Capture the cell that displays the provided text and extract its (x, y) central coordinate. 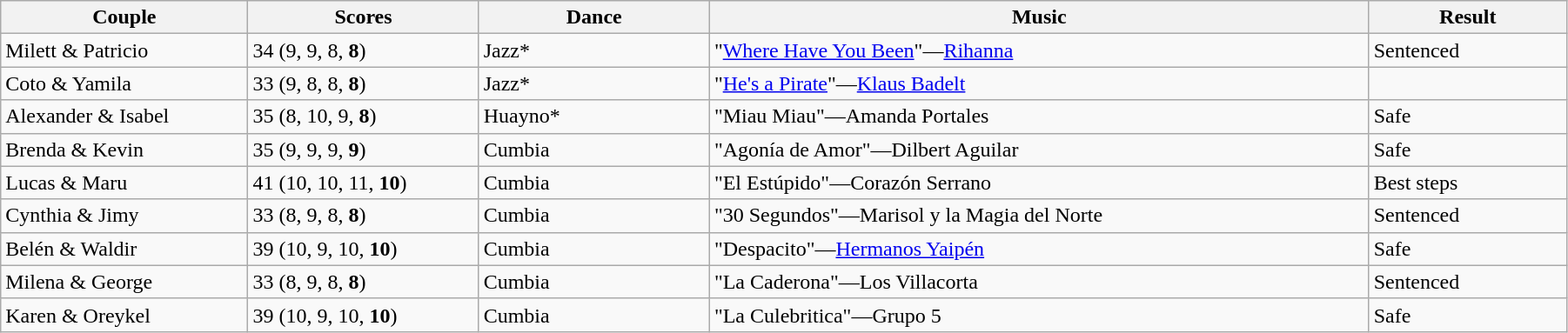
Scores (364, 17)
Dance (593, 17)
Brenda & Kevin (124, 150)
Huayno* (593, 117)
Alexander & Isabel (124, 117)
"La Culebritica"—Grupo 5 (1039, 315)
"El Estúpido"—Corazón Serrano (1039, 183)
Lucas & Maru (124, 183)
"Despacito"—Hermanos Yaipén (1039, 249)
34 (9, 9, 8, 8) (364, 50)
Couple (124, 17)
Belén & Waldir (124, 249)
Result (1467, 17)
33 (9, 8, 8, 8) (364, 83)
35 (8, 10, 9, 8) (364, 117)
41 (10, 10, 11, 10) (364, 183)
Milena & George (124, 282)
"Agonía de Amor"—Dilbert Aguilar (1039, 150)
"30 Segundos"—Marisol y la Magia del Norte (1039, 216)
"Where Have You Been"—Rihanna (1039, 50)
Coto & Yamila (124, 83)
Milett & Patricio (124, 50)
"Miau Miau"—Amanda Portales (1039, 117)
Karen & Oreykel (124, 315)
Best steps (1467, 183)
35 (9, 9, 9, 9) (364, 150)
"He's a Pirate"—Klaus Badelt (1039, 83)
Cynthia & Jimy (124, 216)
Music (1039, 17)
"La Caderona"—Los Villacorta (1039, 282)
